Return (x, y) of the center of cell containing provided text 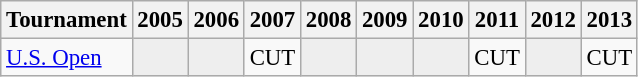
2007 (272, 20)
2012 (553, 20)
2008 (328, 20)
U.S. Open (66, 58)
2013 (609, 20)
2005 (160, 20)
2010 (441, 20)
Tournament (66, 20)
2006 (216, 20)
2009 (385, 20)
2011 (497, 20)
